Determine the (x, y) coordinate at the center of the cell enclosing the given text.  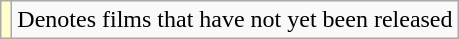
Denotes films that have not yet been released (235, 20)
